Detect which cell encompasses the target text, then output its [X, Y] center coordinate. 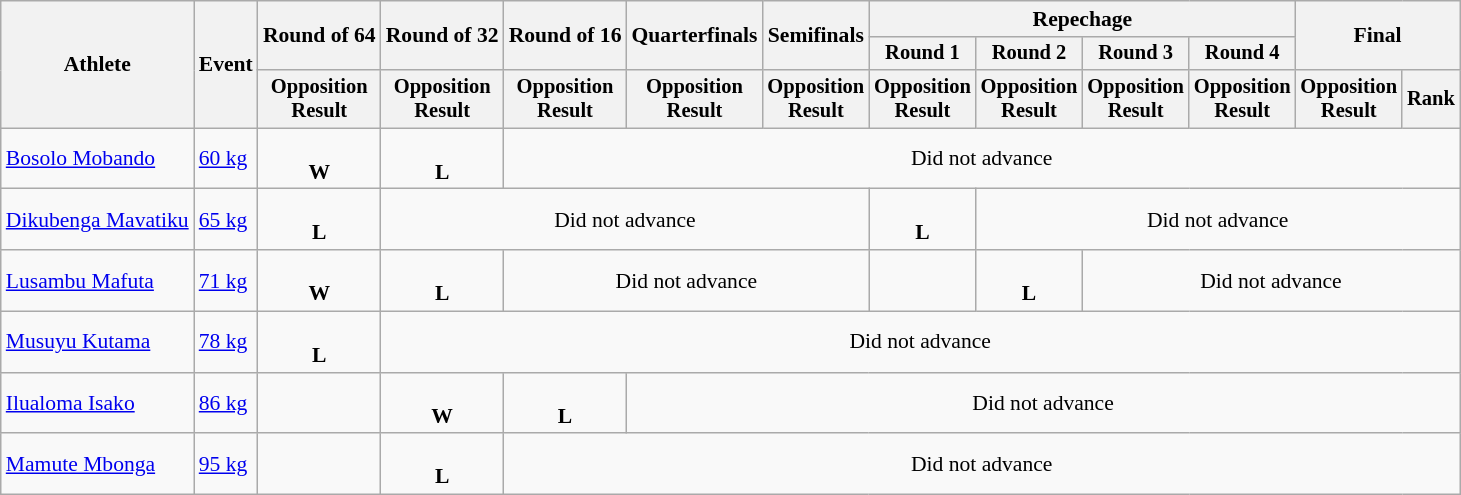
Semifinals [816, 36]
60 kg [226, 158]
Event [226, 64]
Lusambu Mafuta [98, 280]
Musuyu Kutama [98, 342]
95 kg [226, 464]
Mamute Mbonga [98, 464]
Round 4 [1242, 54]
Round of 64 [320, 36]
65 kg [226, 220]
Round 3 [1136, 54]
Round of 16 [566, 36]
71 kg [226, 280]
Ilualoma Isako [98, 404]
Final [1377, 36]
Athlete [98, 64]
Quarterfinals [694, 36]
78 kg [226, 342]
Repechage [1082, 19]
Round of 32 [442, 36]
Rank [1431, 99]
Bosolo Mobando [98, 158]
Dikubenga Mavatiku [98, 220]
86 kg [226, 404]
Round 1 [922, 54]
Round 2 [1030, 54]
